Locate the cell with the specified text and output its (x, y) center coordinate. 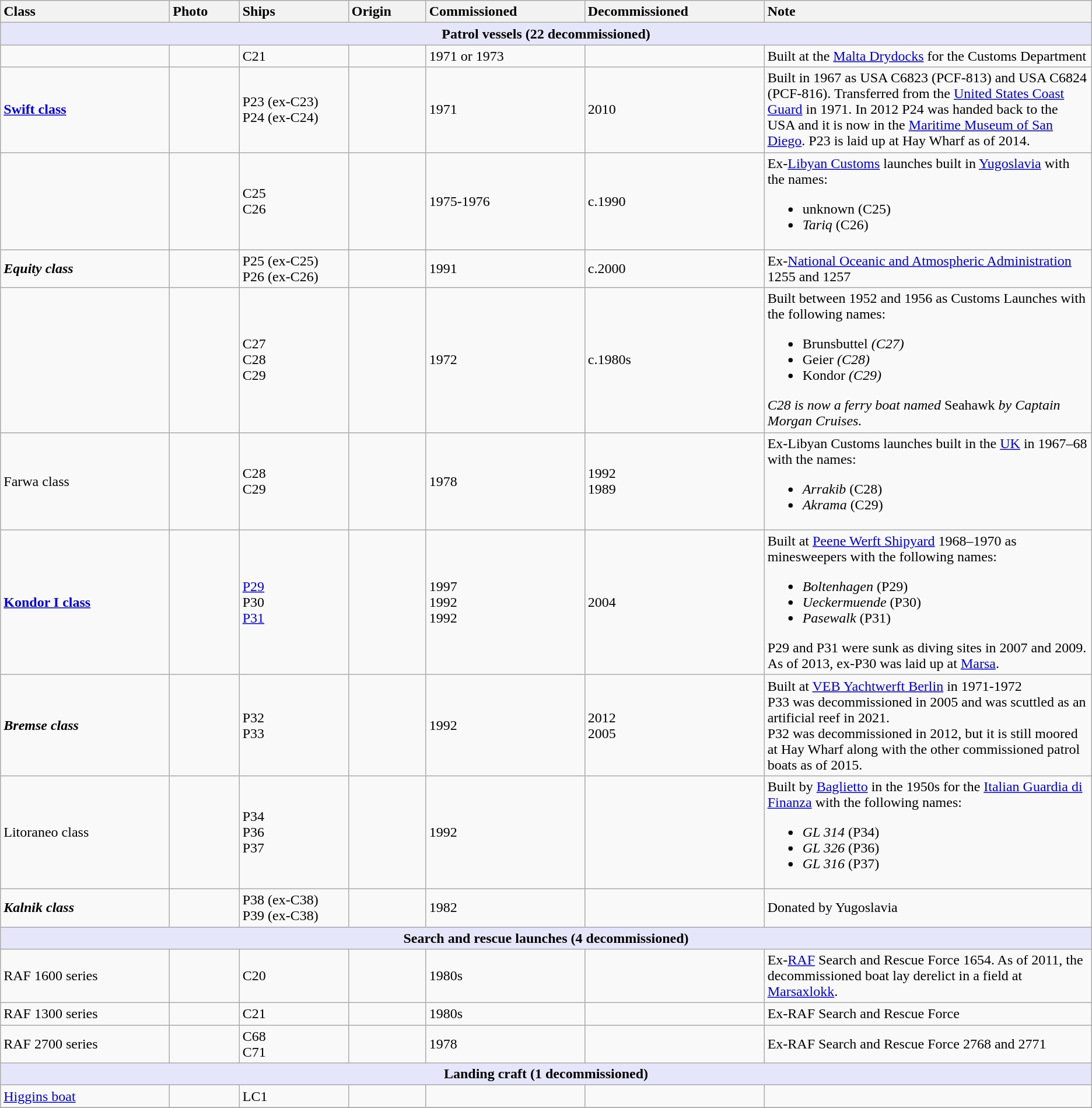
C28C29 (294, 481)
Patrol vessels (22 decommissioned) (546, 34)
Built by Baglietto in the 1950s for the Italian Guardia di Finanza with the following names:GL 314 (P34)GL 326 (P36)GL 316 (P37) (928, 832)
1971 (505, 110)
P34P36P37 (294, 832)
20122005 (674, 725)
C20 (294, 976)
Decommissioned (674, 12)
Higgins boat (85, 1096)
Photo (205, 12)
Note (928, 12)
P38 (ex-C38)P39 (ex-C38) (294, 908)
C27C28C29 (294, 360)
Commissioned (505, 12)
RAF 2700 series (85, 1044)
Search and rescue launches (4 decommissioned) (546, 938)
Ex-National Oceanic and Atmospheric Administration 1255 and 1257 (928, 268)
Farwa class (85, 481)
c.1990 (674, 201)
Swift class (85, 110)
Ex-Libyan Customs launches built in Yugoslavia with the names:unknown (C25)Tariq (C26) (928, 201)
c.1980s (674, 360)
Ex-RAF Search and Rescue Force (928, 1014)
P23 (ex-C23)P24 (ex-C24) (294, 110)
C68C71 (294, 1044)
Bremse class (85, 725)
RAF 1600 series (85, 976)
2004 (674, 602)
1971 or 1973 (505, 56)
1991 (505, 268)
199719921992 (505, 602)
Ex-Libyan Customs launches built in the UK in 1967–68 with the names:Arrakib (C28)Akrama (C29) (928, 481)
Ships (294, 12)
P32P33 (294, 725)
P29P30P31 (294, 602)
P25 (ex-C25)P26 (ex-C26) (294, 268)
Equity class (85, 268)
Built at the Malta Drydocks for the Customs Department (928, 56)
RAF 1300 series (85, 1014)
C25C26 (294, 201)
Kalnik class (85, 908)
Class (85, 12)
2010 (674, 110)
Ex-RAF Search and Rescue Force 2768 and 2771 (928, 1044)
1972 (505, 360)
1975-1976 (505, 201)
LC1 (294, 1096)
Litoraneo class (85, 832)
c.2000 (674, 268)
Donated by Yugoslavia (928, 908)
Origin (387, 12)
Landing craft (1 decommissioned) (546, 1074)
19921989 (674, 481)
1982 (505, 908)
Kondor I class (85, 602)
Ex-RAF Search and Rescue Force 1654. As of 2011, the decommissioned boat lay derelict in a field at Marsaxlokk. (928, 976)
